Capture the cell that displays the provided text and extract its (x, y) central coordinate. 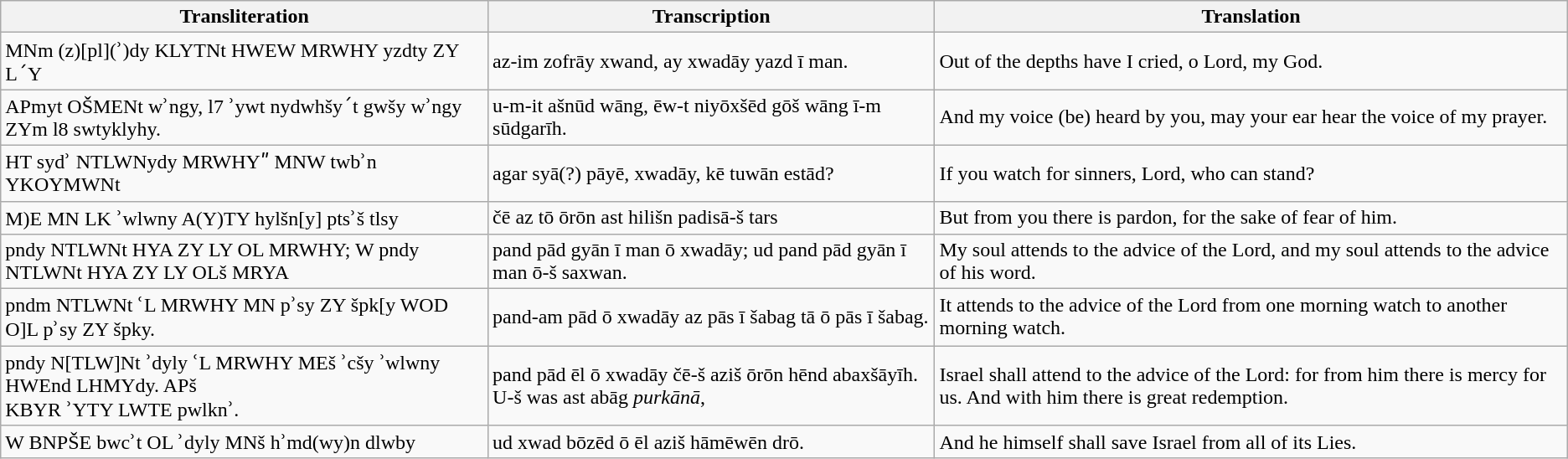
Israel shall attend to the advice of the Lord: for from him there is mercy for us. And with him there is great redemption. (1251, 385)
M)E MN LK ʾwlwny A(Y)TY hylšn[y] ptsʾš tlsy (245, 218)
Transcription (712, 17)
If you watch for sinners, Lord, who can stand? (1251, 173)
pand-am pād ō xwadāy az pās ī šabag tā ō pās ī šabag. (712, 317)
az-im zofrāy xwand, ay xwadāy yazd ī man. (712, 61)
Out of the depths have I cried, o Lord, my God. (1251, 61)
HT sydʾ NTLWNydy MRWHYʺ MNW twbʾn YKOYMWNt (245, 173)
And my voice (be) heard by you, may your ear hear the voice of my prayer. (1251, 117)
APmyt OŠMENt wʾngy, l7 ʾywt nydwhšyˊt gwšy wʾngy ZYm l8 swtyklyhy. (245, 117)
ud xwad bōzēd ō ēl aziš hāmēwēn drō. (712, 442)
MNm (z)[pl](ʾ)dy KLYTNt HWEW MRWHY yzdty ZY LˊY (245, 61)
pndm NTLWNt ʿL MRWHY MN pʾsy ZY špk[y WOD O]L pʾsy ZY špky. (245, 317)
And he himself shall save Israel from all of its Lies. (1251, 442)
pand pād ēl ō xwadāy čē-š aziš ōrōn hēnd abaxšāyīh. U-š was ast abāg purkānā, (712, 385)
pand pād gyān ī man ō xwadāy; ud pand pād gyān ī man ō-š saxwan. (712, 261)
It attends to the advice of the Lord from one morning watch to another morning watch. (1251, 317)
My soul attends to the advice of the Lord, and my soul attends to the advice of his word. (1251, 261)
pndy N[TLW]Nt ʾdyly ʿL MRWHY MEš ʾcšy ʾwlwny HWEnd LHMYdy. APšKBYR ʾYTY LWTE pwlknʾ. (245, 385)
But from you there is pardon, for the sake of fear of him. (1251, 218)
Translation (1251, 17)
čē az tō ōrōn ast hilišn padisā-š tars (712, 218)
pndy NTLWNt HYA ZY LY OL MRWHY; W pndy NTLWNt HYA ZY LY OLš MRYA (245, 261)
Transliteration (245, 17)
agar syā(?) pāyē, xwadāy, kē tuwān estād? (712, 173)
u-m-it ašnūd wāng, ēw-t niyōxšēd gōš wāng ī-m sūdgarīh. (712, 117)
W BNPŠE bwcʾt OL ʾdyly MNš hʾmd(wy)n dlwby (245, 442)
